Identify which cell holds the provided text, then report its [x, y] central coordinate. 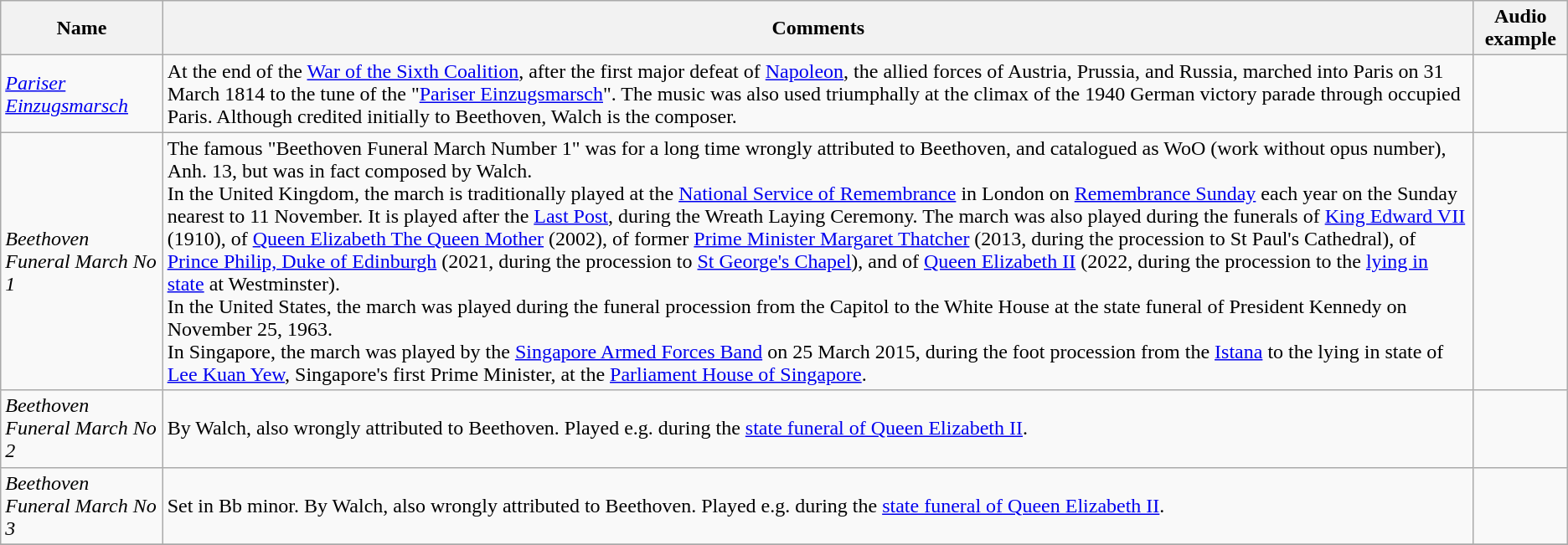
Beethoven Funeral March No 1 [82, 261]
Beethoven Funeral March No 2 [82, 429]
Audio example [1520, 28]
By Walch, also wrongly attributed to Beethoven. Played e.g. during the state funeral of Queen Elizabeth II. [818, 429]
Comments [818, 28]
Set in Bb minor. By Walch, also wrongly attributed to Beethoven. Played e.g. during the state funeral of Queen Elizabeth II. [818, 506]
Name [82, 28]
Beethoven Funeral March No 3 [82, 506]
Pariser Einzugsmarsch [82, 94]
